Pinpoint the cell where the given text exists, returning its [X, Y] midpoint coordinate. 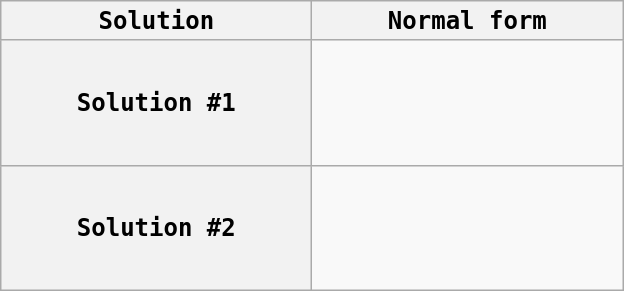
Solution #1 [156, 102]
Solution [156, 21]
Normal form [468, 21]
Solution #2 [156, 228]
